Capture the cell that displays the provided text and extract its (x, y) central coordinate. 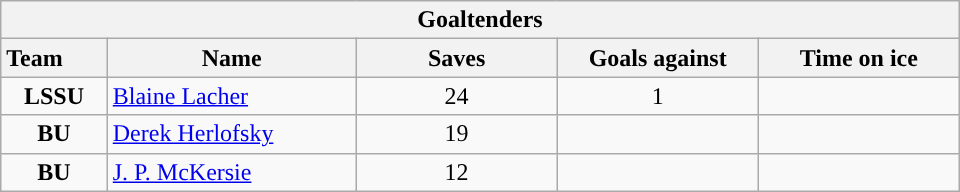
1 (658, 96)
19 (456, 134)
Team (54, 58)
Saves (456, 58)
Time on ice (858, 58)
Name (232, 58)
Blaine Lacher (232, 96)
Goals against (658, 58)
24 (456, 96)
LSSU (54, 96)
Goaltenders (480, 20)
J. P. McKersie (232, 172)
12 (456, 172)
Derek Herlofsky (232, 134)
